Detect which cell encompasses the target text, then output its (x, y) center coordinate. 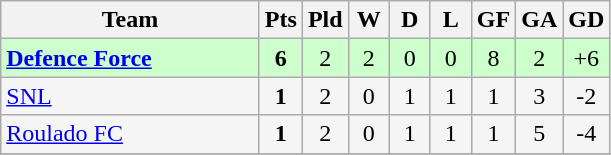
Pld (325, 20)
-2 (586, 96)
Pts (280, 20)
6 (280, 58)
Defence Force (130, 58)
Team (130, 20)
GA (540, 20)
W (368, 20)
GF (493, 20)
+6 (586, 58)
8 (493, 58)
-4 (586, 134)
L (450, 20)
3 (540, 96)
Roulado FC (130, 134)
5 (540, 134)
GD (586, 20)
D (410, 20)
SNL (130, 96)
